Capture the cell that displays the provided text and extract its [x, y] central coordinate. 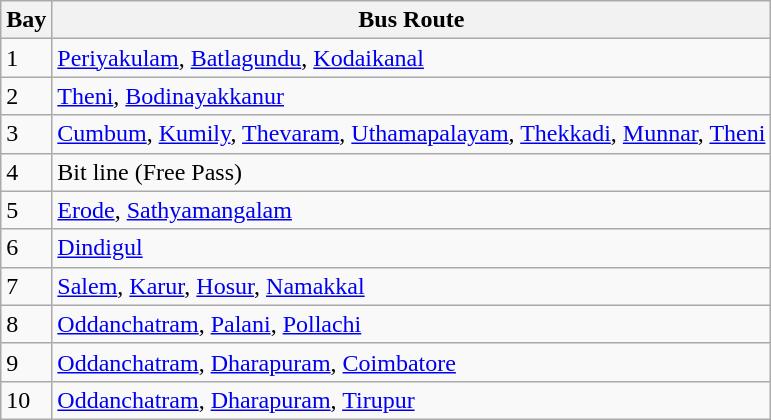
Oddanchatram, Dharapuram, Tirupur [412, 400]
8 [26, 324]
Bay [26, 20]
Cumbum, Kumily, Thevaram, Uthamapalayam, Thekkadi, Munnar, Theni [412, 134]
1 [26, 58]
Bit line (Free Pass) [412, 172]
4 [26, 172]
Periyakulam, Batlagundu, Kodaikanal [412, 58]
6 [26, 248]
Theni, Bodinayakkanur [412, 96]
3 [26, 134]
Erode, Sathyamangalam [412, 210]
10 [26, 400]
7 [26, 286]
9 [26, 362]
Salem, Karur, Hosur, Namakkal [412, 286]
Dindigul [412, 248]
Bus Route [412, 20]
2 [26, 96]
Oddanchatram, Palani, Pollachi [412, 324]
Oddanchatram, Dharapuram, Coimbatore [412, 362]
5 [26, 210]
